Output the (X, Y) coordinate of the center of the cell containing the given text.  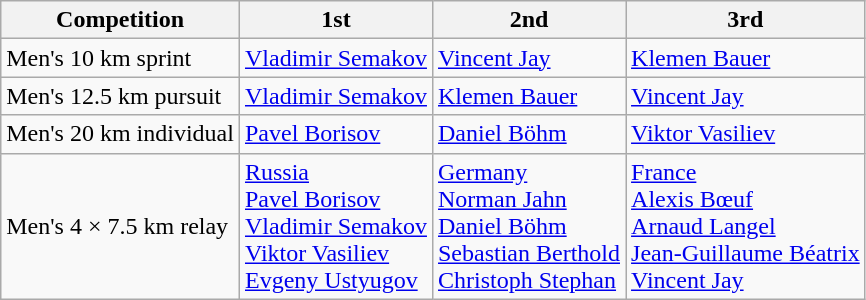
FranceAlexis BœufArnaud LangelJean-Guillaume BéatrixVincent Jay (746, 226)
1st (336, 20)
Men's 10 km sprint (120, 58)
2nd (528, 20)
Pavel Borisov (336, 134)
Men's 20 km individual (120, 134)
3rd (746, 20)
Men's 4 × 7.5 km relay (120, 226)
Men's 12.5 km pursuit (120, 96)
Daniel Böhm (528, 134)
GermanyNorman JahnDaniel BöhmSebastian BertholdChristoph Stephan (528, 226)
Competition (120, 20)
RussiaPavel BorisovVladimir SemakovViktor VasilievEvgeny Ustyugov (336, 226)
Viktor Vasiliev (746, 134)
